Return (X, Y) of the center of cell containing provided text 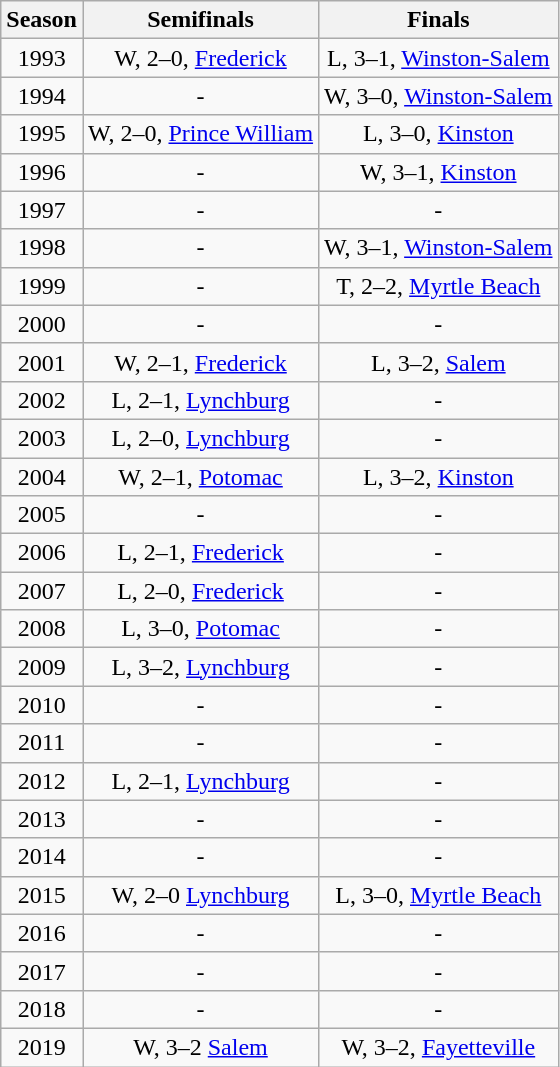
Season (42, 20)
2016 (42, 933)
1997 (42, 210)
2003 (42, 438)
L, 3–2, Lynchburg (200, 667)
1996 (42, 172)
2008 (42, 629)
2000 (42, 324)
W, 2–1, Frederick (200, 362)
L, 3–0, Potomac (200, 629)
W, 2–0, Prince William (200, 134)
2011 (42, 743)
2019 (42, 1047)
L, 3–1, Winston-Salem (438, 58)
W, 2–0, Frederick (200, 58)
2015 (42, 895)
2009 (42, 667)
2002 (42, 400)
W, 3–0, Winston-Salem (438, 96)
W, 3–2, Fayetteville (438, 1047)
W, 2–1, Potomac (200, 477)
L, 3–0, Kinston (438, 134)
L, 3–0, Myrtle Beach (438, 895)
L, 2–0, Frederick (200, 591)
L, 2–0, Lynchburg (200, 438)
W, 3–1, Winston-Salem (438, 248)
2014 (42, 857)
2012 (42, 781)
1995 (42, 134)
L, 2–1, Frederick (200, 553)
L, 3–2, Salem (438, 362)
2010 (42, 705)
2001 (42, 362)
1998 (42, 248)
L, 3–2, Kinston (438, 477)
2007 (42, 591)
W, 3–2 Salem (200, 1047)
2004 (42, 477)
W, 3–1, Kinston (438, 172)
T, 2–2, Myrtle Beach (438, 286)
2017 (42, 971)
W, 2–0 Lynchburg (200, 895)
1994 (42, 96)
Finals (438, 20)
Semifinals (200, 20)
2005 (42, 515)
2018 (42, 1009)
2013 (42, 819)
2006 (42, 553)
1993 (42, 58)
1999 (42, 286)
